Search for the cell housing the specified text and yield its [X, Y] center coordinate. 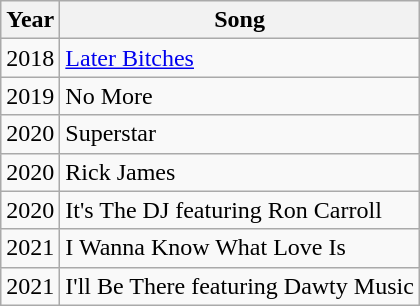
It's The DJ featuring Ron Carroll [240, 210]
I Wanna Know What Love Is [240, 248]
Year [30, 20]
Superstar [240, 134]
Rick James [240, 172]
I'll Be There featuring Dawty Music [240, 286]
2018 [30, 58]
No More [240, 96]
Later Bitches [240, 58]
2019 [30, 96]
Song [240, 20]
